Identify which cell holds the provided text, then report its (x, y) central coordinate. 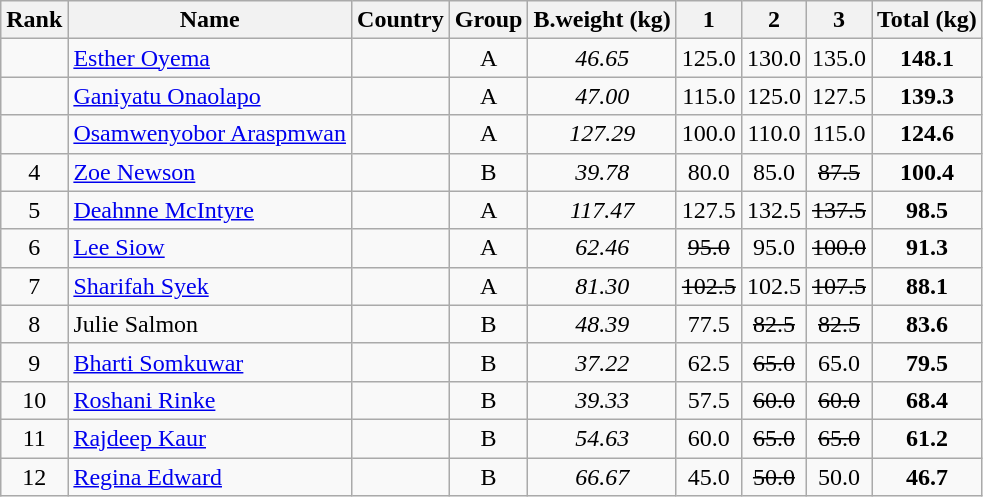
98.5 (928, 210)
124.6 (928, 134)
Group (488, 20)
110.0 (774, 134)
Lee Siow (210, 248)
3 (838, 20)
54.63 (602, 438)
148.1 (928, 58)
4 (34, 172)
137.5 (838, 210)
61.2 (928, 438)
62.5 (708, 362)
46.7 (928, 477)
39.78 (602, 172)
5 (34, 210)
46.65 (602, 58)
79.5 (928, 362)
Total (kg) (928, 20)
62.46 (602, 248)
8 (34, 324)
132.5 (774, 210)
Rajdeep Kaur (210, 438)
37.22 (602, 362)
57.5 (708, 400)
107.5 (838, 286)
11 (34, 438)
47.00 (602, 96)
83.6 (928, 324)
68.4 (928, 400)
Ganiyatu Onaolapo (210, 96)
135.0 (838, 58)
2 (774, 20)
139.3 (928, 96)
B.weight (kg) (602, 20)
Deahnne McIntyre (210, 210)
Regina Edward (210, 477)
Roshani Rinke (210, 400)
77.5 (708, 324)
7 (34, 286)
Sharifah Syek (210, 286)
85.0 (774, 172)
39.33 (602, 400)
Osamwenyobor Araspmwan (210, 134)
80.0 (708, 172)
Zoe Newson (210, 172)
Esther Oyema (210, 58)
117.47 (602, 210)
66.67 (602, 477)
Julie Salmon (210, 324)
45.0 (708, 477)
6 (34, 248)
12 (34, 477)
10 (34, 400)
91.3 (928, 248)
Country (401, 20)
87.5 (838, 172)
81.30 (602, 286)
Bharti Somkuwar (210, 362)
1 (708, 20)
130.0 (774, 58)
48.39 (602, 324)
Name (210, 20)
127.29 (602, 134)
100.4 (928, 172)
9 (34, 362)
Rank (34, 20)
88.1 (928, 286)
